Output the (x, y) coordinate of the center of the cell containing the given text.  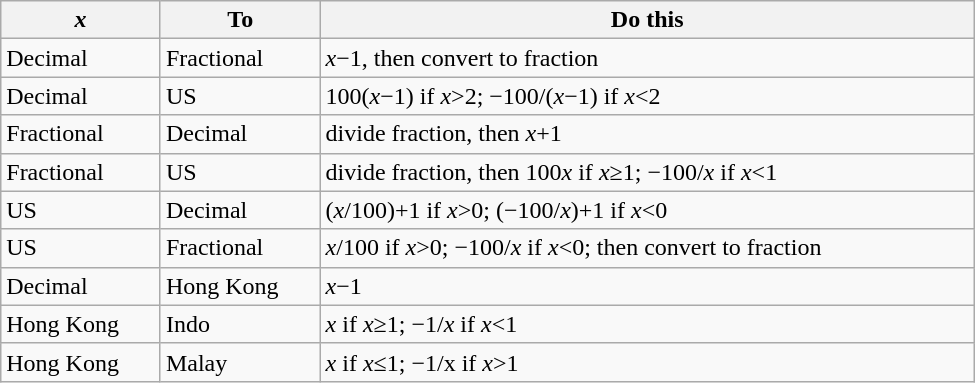
Malay (240, 362)
(x/100)+1 if x>0; (−100/x)+1 if x<0 (647, 210)
Indo (240, 324)
100(x−1) if x>2; −100/(x−1) if x<2 (647, 96)
divide fraction, then 100x if x≥1; −100/x if x<1 (647, 172)
To (240, 20)
x/100 if x>0; −100/x if x<0; then convert to fraction (647, 248)
x if x≤1; −1/x if x>1 (647, 362)
x if x≥1; −1/x if x<1 (647, 324)
x (81, 20)
Do this (647, 20)
divide fraction, then x+1 (647, 134)
x−1 (647, 286)
x−1, then convert to fraction (647, 58)
